Return (X, Y) of the center of cell containing provided text 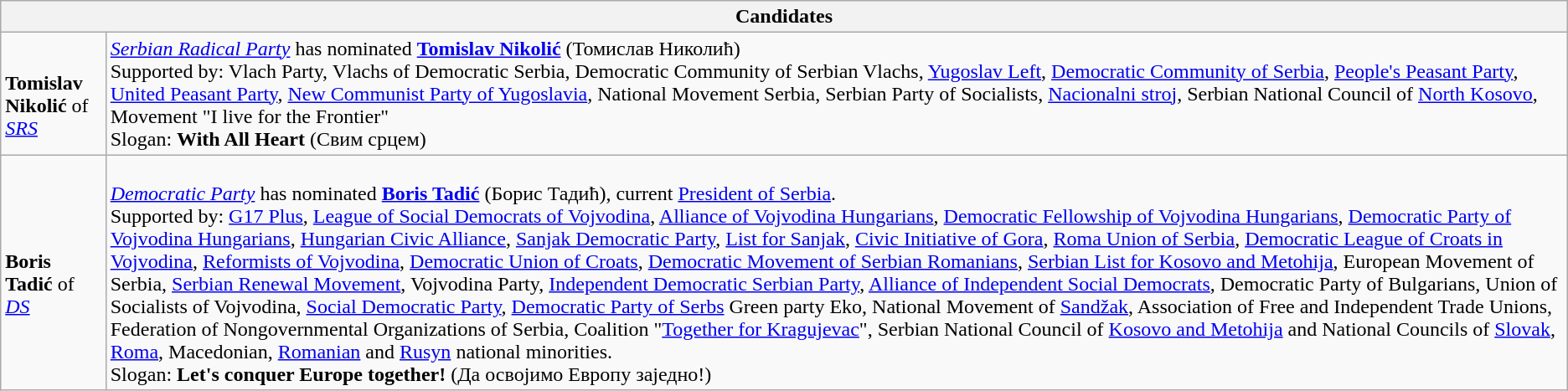
Candidates (784, 17)
Tomislav Nikolić of SRS (54, 94)
Boris Tadić of DS (54, 273)
